Capture the cell that displays the provided text and extract its (x, y) central coordinate. 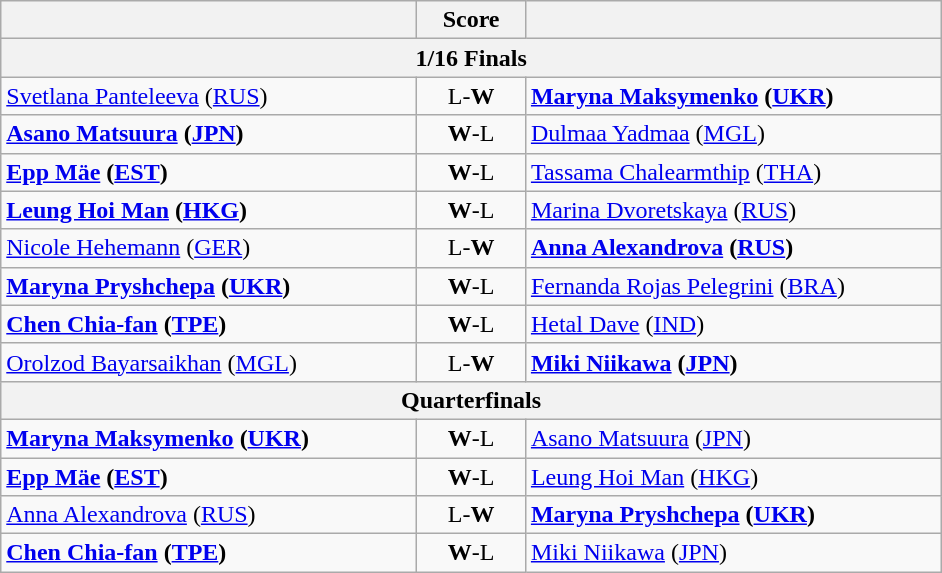
Tassama Chalearmthip (THA) (733, 172)
Hetal Dave (IND) (733, 324)
Score (472, 20)
Dulmaa Yadmaa (MGL) (733, 134)
Nicole Hehemann (GER) (209, 248)
Orolzod Bayarsaikhan (MGL) (209, 362)
Fernanda Rojas Pelegrini (BRA) (733, 286)
Svetlana Panteleeva (RUS) (209, 96)
1/16 Finals (472, 58)
Marina Dvoretskaya (RUS) (733, 210)
Quarterfinals (472, 400)
